Determine the (X, Y) coordinate at the center of the cell enclosing the given text.  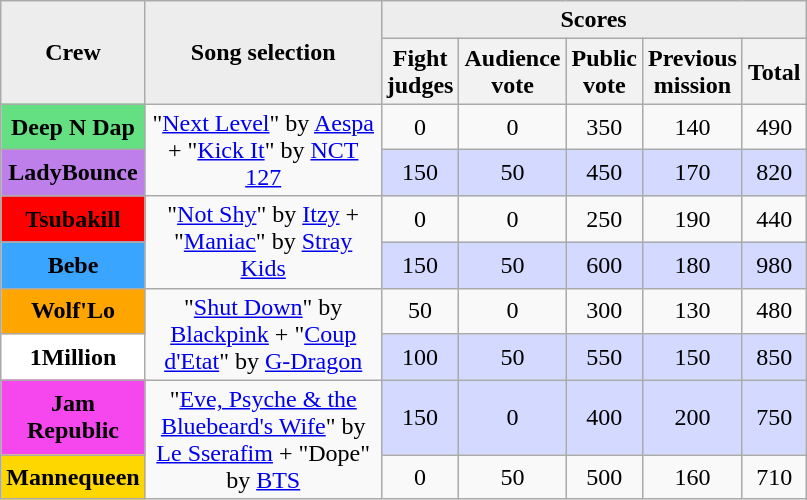
710 (774, 477)
750 (774, 418)
Deep N Dap (73, 127)
Tsubakill (73, 219)
Mannequeen (73, 477)
350 (604, 127)
400 (604, 418)
"Next Level" by Aespa + "Kick It" by NCT 127 (263, 150)
490 (774, 127)
Bebe (73, 265)
170 (692, 173)
980 (774, 265)
Publicvote (604, 72)
180 (692, 265)
"Not Shy" by Itzy + "Maniac" by Stray Kids (263, 242)
Previousmission (692, 72)
200 (692, 418)
Wolf'Lo (73, 311)
100 (420, 357)
Fightjudges (420, 72)
Audiencevote (512, 72)
480 (774, 311)
550 (604, 357)
Jam Republic (73, 418)
Total (774, 72)
600 (604, 265)
500 (604, 477)
1Million (73, 357)
"Shut Down" by Blackpink + "Coup d'Etat" by G-Dragon (263, 334)
820 (774, 173)
850 (774, 357)
140 (692, 127)
LadyBounce (73, 173)
130 (692, 311)
Crew (73, 52)
Song selection (263, 52)
190 (692, 219)
250 (604, 219)
450 (604, 173)
Scores (594, 20)
440 (774, 219)
300 (604, 311)
"Eve, Psyche & the Bluebeard's Wife" by Le Sserafim + "Dope" by BTS (263, 440)
160 (692, 477)
